Detect which cell encompasses the target text, then output its [X, Y] center coordinate. 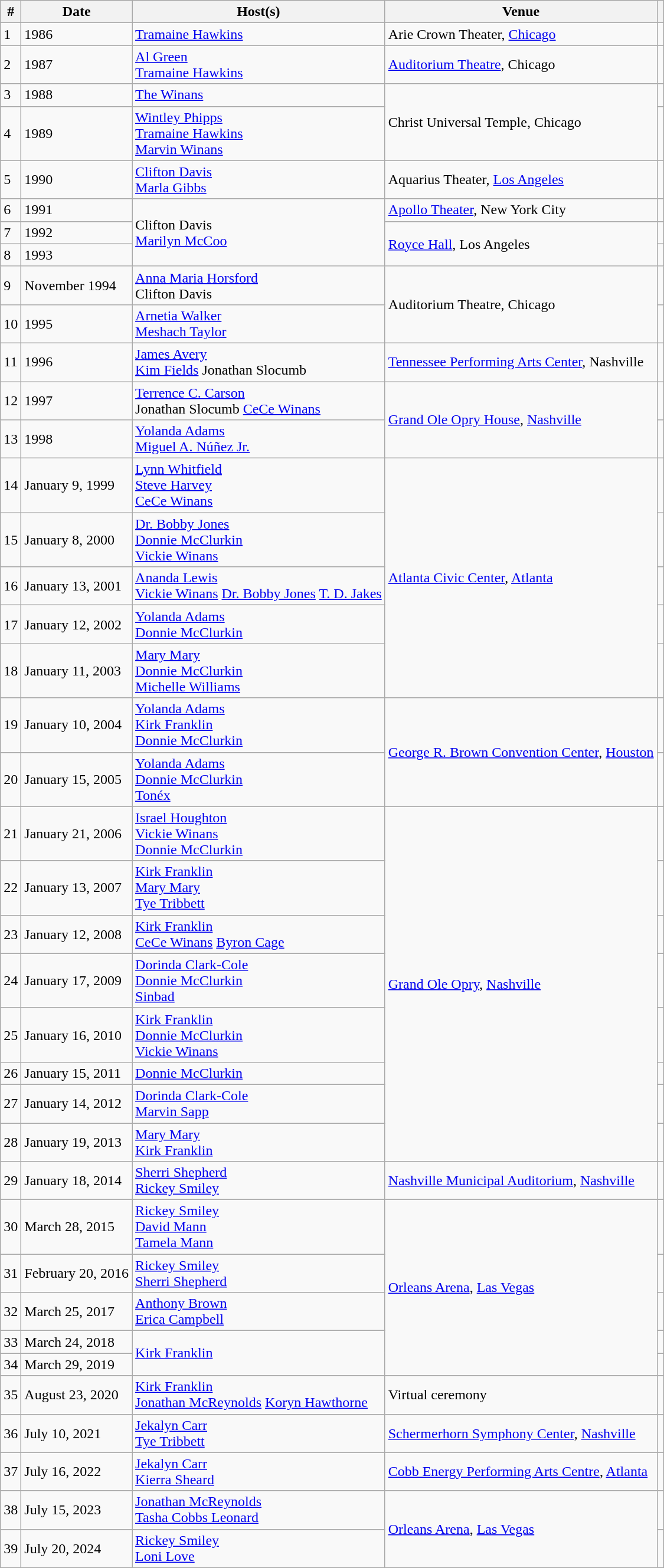
January 17, 2009 [77, 980]
Mary Mary Donnie McClurkinMichelle Williams [259, 671]
23 [11, 934]
Grand Ole Opry, Nashville [521, 984]
Terrence C. CarsonJonathan Slocumb CeCe Winans [259, 400]
Apollo Theater, New York City [521, 210]
Dr. Bobby Jones Donnie McClurkin Vickie Winans [259, 540]
Jonathan McReynoldsTasha Cobbs Leonard [259, 1510]
8 [11, 255]
July 20, 2024 [77, 1548]
15 [11, 540]
Cobb Energy Performing Arts Centre, Atlanta [521, 1471]
November 1994 [77, 286]
January 13, 2001 [77, 586]
39 [11, 1548]
Mary MaryKirk Franklin [259, 1142]
January 12, 2002 [77, 624]
34 [11, 1364]
35 [11, 1395]
1986 [77, 34]
# [11, 12]
Grand Ole Opry House, Nashville [521, 419]
6 [11, 210]
12 [11, 400]
1992 [77, 232]
January 8, 2000 [77, 540]
January 13, 2007 [77, 888]
Jekalyn CarrKierra Sheard [259, 1471]
Dorinda Clark-Cole Donnie McClurkinSinbad [259, 980]
Kirk FranklinJonathan McReynolds Koryn Hawthorne [259, 1395]
Schermerhorn Symphony Center, Nashville [521, 1433]
1990 [77, 179]
Wintley Phipps Tramaine HawkinsMarvin Winans [259, 133]
The Winans [259, 95]
7 [11, 232]
9 [11, 286]
Yolanda AdamsDonnie McClurkin [259, 624]
Donnie McClurkin [259, 1073]
10 [11, 323]
1988 [77, 95]
Venue [521, 12]
37 [11, 1471]
Rickey SmileySherri Shepherd [259, 1273]
Anna Maria HorsfordClifton Davis [259, 286]
Yolanda AdamsMiguel A. Núñez Jr. [259, 439]
Rickey SmileyLoni Love [259, 1548]
Tramaine Hawkins [259, 34]
Kirk FranklinMary MaryTye Tribbett [259, 888]
1 [11, 34]
January 10, 2004 [77, 725]
26 [11, 1073]
Christ Universal Temple, Chicago [521, 122]
Lynn Whitfield Steve HarveyCeCe Winans [259, 486]
29 [11, 1181]
Anthony BrownErica Campbell [259, 1312]
Arnetia WalkerMeshach Taylor [259, 323]
Sherri ShepherdRickey Smiley [259, 1181]
31 [11, 1273]
January 19, 2013 [77, 1142]
Nashville Municipal Auditorium, Nashville [521, 1181]
1997 [77, 400]
January 15, 2005 [77, 779]
Tennessee Performing Arts Center, Nashville [521, 362]
16 [11, 586]
17 [11, 624]
25 [11, 1035]
Kirk Franklin [259, 1353]
Date [77, 12]
Aquarius Theater, Los Angeles [521, 179]
Yolanda Adams Donnie McClurkinTonéx [259, 779]
27 [11, 1103]
13 [11, 439]
32 [11, 1312]
1987 [77, 65]
1996 [77, 362]
5 [11, 179]
1993 [77, 255]
Atlanta Civic Center, Atlanta [521, 578]
Israel Houghton Vickie WinansDonnie McClurkin [259, 834]
1989 [77, 133]
21 [11, 834]
James AveryKim Fields Jonathan Slocumb [259, 362]
Jekalyn CarrTye Tribbett [259, 1433]
Clifton DavisMarilyn McCoo [259, 232]
3 [11, 95]
January 15, 2011 [77, 1073]
January 14, 2012 [77, 1103]
August 23, 2020 [77, 1395]
2 [11, 65]
14 [11, 486]
20 [11, 779]
30 [11, 1227]
1998 [77, 439]
24 [11, 980]
January 21, 2006 [77, 834]
Ananda LewisVickie Winans Dr. Bobby Jones T. D. Jakes [259, 586]
Arie Crown Theater, Chicago [521, 34]
July 10, 2021 [77, 1433]
Kirk FranklinCeCe Winans Byron Cage [259, 934]
July 16, 2022 [77, 1471]
George R. Brown Convention Center, Houston [521, 752]
March 25, 2017 [77, 1312]
March 28, 2015 [77, 1227]
22 [11, 888]
January 16, 2010 [77, 1035]
19 [11, 725]
Royce Hall, Los Angeles [521, 244]
January 18, 2014 [77, 1181]
1991 [77, 210]
28 [11, 1142]
January 12, 2008 [77, 934]
July 15, 2023 [77, 1510]
Rickey SmileyDavid Mann Tamela Mann [259, 1227]
Dorinda Clark-ColeMarvin Sapp [259, 1103]
36 [11, 1433]
4 [11, 133]
11 [11, 362]
February 20, 2016 [77, 1273]
Virtual ceremony [521, 1395]
Host(s) [259, 12]
March 29, 2019 [77, 1364]
March 24, 2018 [77, 1342]
Clifton Davis Marla Gibbs [259, 179]
33 [11, 1342]
Al GreenTramaine Hawkins [259, 65]
1995 [77, 323]
Kirk FranklinDonnie McClurkinVickie Winans [259, 1035]
18 [11, 671]
January 9, 1999 [77, 486]
January 11, 2003 [77, 671]
38 [11, 1510]
Yolanda Adams Kirk Franklin Donnie McClurkin [259, 725]
